Return [x, y] of the center of cell containing provided text 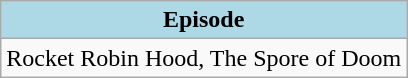
Rocket Robin Hood, The Spore of Doom [204, 58]
Episode [204, 20]
